Return (X, Y) of the center of cell containing provided text 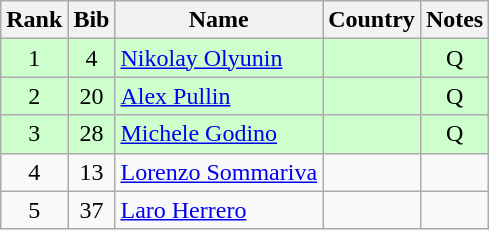
13 (92, 172)
Michele Godino (219, 134)
5 (34, 210)
1 (34, 58)
28 (92, 134)
Rank (34, 20)
Name (219, 20)
3 (34, 134)
Laro Herrero (219, 210)
20 (92, 96)
Alex Pullin (219, 96)
Country (372, 20)
Notes (454, 20)
Lorenzo Sommariva (219, 172)
Bib (92, 20)
Nikolay Olyunin (219, 58)
37 (92, 210)
2 (34, 96)
